Return the [x, y] coordinate for the center point of the cell that contains the specified text.  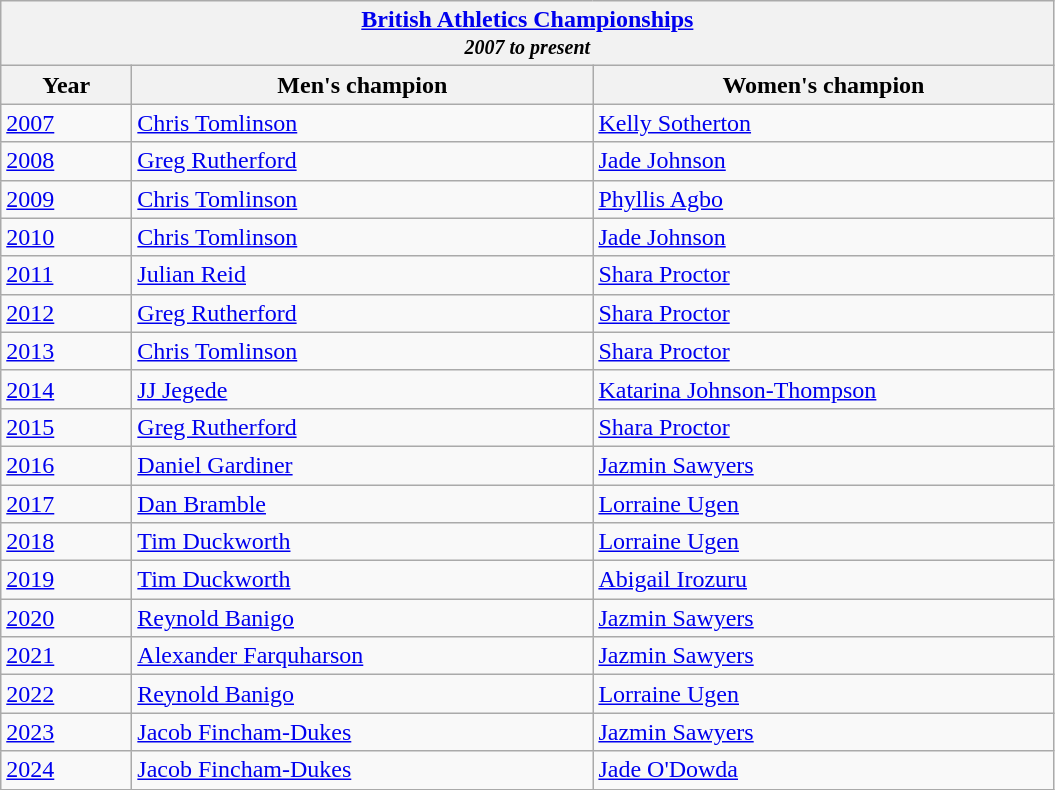
2010 [66, 237]
Julian Reid [362, 275]
Alexander Farquharson [362, 656]
JJ Jegede [362, 389]
Phyllis Agbo [824, 199]
2009 [66, 199]
2019 [66, 580]
2016 [66, 465]
2015 [66, 427]
2017 [66, 503]
Daniel Gardiner [362, 465]
Kelly Sotherton [824, 123]
2022 [66, 694]
2021 [66, 656]
2020 [66, 618]
2024 [66, 770]
2008 [66, 161]
Jade O'Dowda [824, 770]
2014 [66, 389]
Katarina Johnson-Thompson [824, 389]
British Athletics Championships2007 to present [528, 34]
Men's champion [362, 85]
Dan Bramble [362, 503]
2023 [66, 732]
2007 [66, 123]
Abigail Irozuru [824, 580]
Women's champion [824, 85]
2013 [66, 351]
Year [66, 85]
2012 [66, 313]
2018 [66, 542]
2011 [66, 275]
